For the text-containing cell, return its midpoint in (x, y) coordinate format. 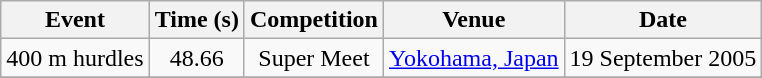
Yokohama, Japan (474, 58)
Venue (474, 20)
Time (s) (196, 20)
Super Meet (314, 58)
Competition (314, 20)
48.66 (196, 58)
Date (663, 20)
19 September 2005 (663, 58)
400 m hurdles (75, 58)
Event (75, 20)
